Return the [X, Y] coordinate for the center point of the cell that contains the specified text.  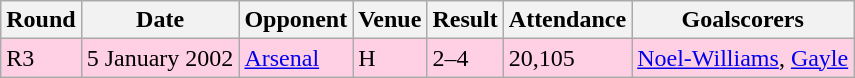
Result [465, 20]
Goalscorers [743, 20]
Arsenal [296, 58]
20,105 [567, 58]
R3 [41, 58]
Noel-Williams, Gayle [743, 58]
Round [41, 20]
H [390, 58]
Attendance [567, 20]
5 January 2002 [160, 58]
Opponent [296, 20]
Date [160, 20]
Venue [390, 20]
2–4 [465, 58]
